Extract the (x, y) coordinate from the center of the cell holding the provided text.  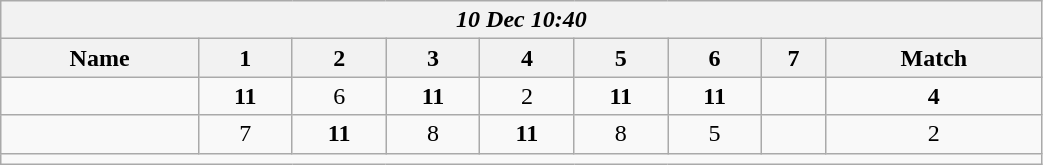
1 (245, 58)
10 Dec 10:40 (522, 20)
Match (934, 58)
Name (100, 58)
3 (433, 58)
